Extract the (x, y) coordinate from the center of the cell holding the provided text.  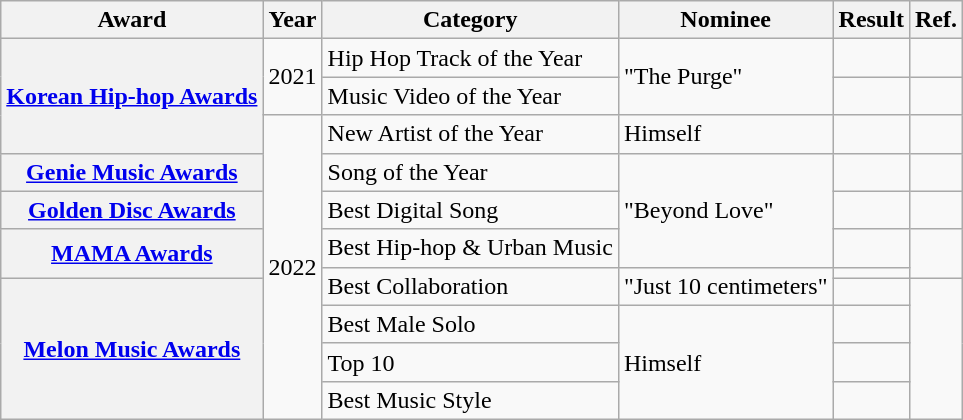
Top 10 (470, 362)
Best Digital Song (470, 210)
Result (871, 20)
Hip Hop Track of the Year (470, 58)
"The Purge" (726, 77)
2021 (292, 77)
Award (132, 20)
Melon Music Awards (132, 348)
Category (470, 20)
Best Music Style (470, 400)
MAMA Awards (132, 254)
Best Hip-hop & Urban Music (470, 248)
"Just 10 centimeters" (726, 286)
Best Collaboration (470, 286)
Year (292, 20)
Music Video of the Year (470, 96)
"Beyond Love" (726, 210)
Song of the Year (470, 172)
New Artist of the Year (470, 134)
Genie Music Awards (132, 172)
2022 (292, 267)
Best Male Solo (470, 324)
Ref. (936, 20)
Korean Hip-hop Awards (132, 96)
Nominee (726, 20)
Golden Disc Awards (132, 210)
